Determine the [x, y] coordinate at the center of the cell enclosing the given text.  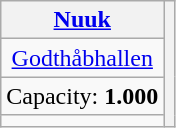
Godthåbhallen [82, 58]
Capacity: 1.000 [82, 96]
Nuuk [82, 20]
